Output the (X, Y) coordinate of the center of the cell containing the given text.  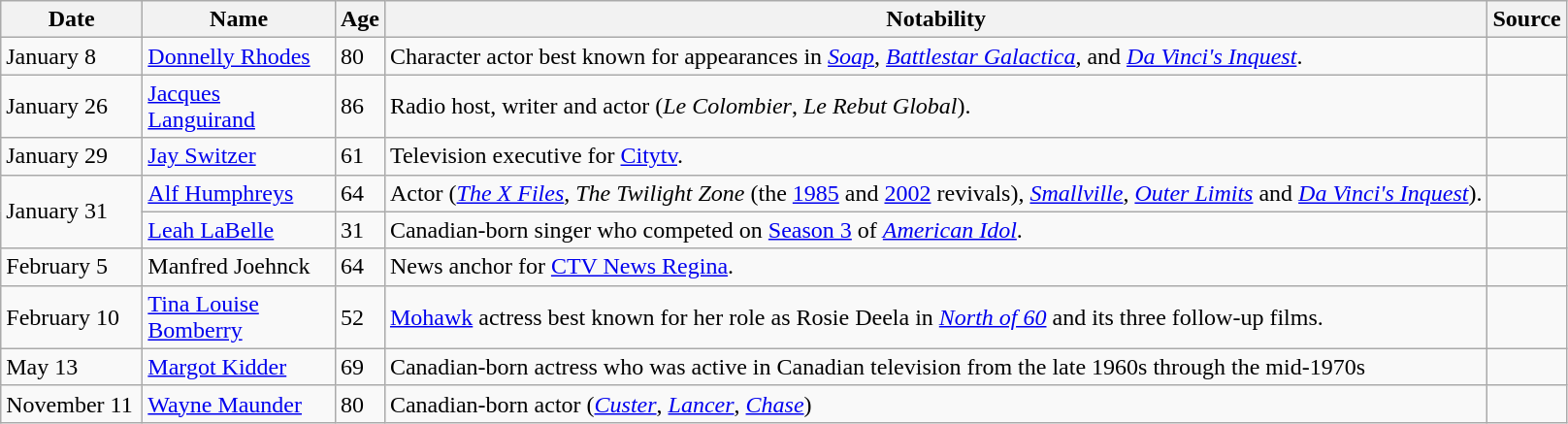
Source (1527, 19)
News anchor for CTV News Regina. (935, 267)
May 13 (72, 367)
Mohawk actress best known for her role as Rosie Deela in North of 60 and its three follow-up films. (935, 316)
Radio host, writer and actor (Le Colombier, Le Rebut Global). (935, 107)
January 8 (72, 56)
52 (359, 316)
Actor (The X Files, The Twilight Zone (the 1985 and 2002 revivals), Smallville, Outer Limits and Da Vinci's Inquest). (935, 193)
Date (72, 19)
Alf Humphreys (239, 193)
Character actor best known for appearances in Soap, Battlestar Galactica, and Da Vinci's Inquest. (935, 56)
86 (359, 107)
Notability (935, 19)
Canadian-born actor (Custer, Lancer, Chase) (935, 404)
Jay Switzer (239, 156)
Name (239, 19)
November 11 (72, 404)
Manfred Joehnck (239, 267)
61 (359, 156)
Leah LaBelle (239, 230)
Wayne Maunder (239, 404)
Tina Louise Bomberry (239, 316)
February 5 (72, 267)
31 (359, 230)
January 31 (72, 212)
February 10 (72, 316)
Donnelly Rhodes (239, 56)
69 (359, 367)
Margot Kidder (239, 367)
Jacques Languirand (239, 107)
Canadian-born singer who competed on Season 3 of American Idol. (935, 230)
January 29 (72, 156)
Television executive for Citytv. (935, 156)
January 26 (72, 107)
Age (359, 19)
Canadian-born actress who was active in Canadian television from the late 1960s through the mid-1970s (935, 367)
